Identify which cell holds the provided text, then report its [x, y] central coordinate. 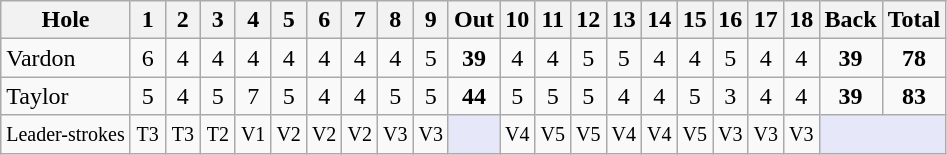
Back [850, 20]
T2 [218, 134]
2 [182, 20]
83 [914, 96]
V1 [253, 134]
Total [914, 20]
8 [395, 20]
15 [695, 20]
11 [553, 20]
1 [148, 20]
Taylor [66, 96]
10 [518, 20]
Hole [66, 20]
9 [431, 20]
13 [624, 20]
Leader-strokes [66, 134]
Vardon [66, 58]
Out [474, 20]
17 [766, 20]
78 [914, 58]
12 [589, 20]
16 [731, 20]
14 [660, 20]
18 [802, 20]
44 [474, 96]
